Identify which cell holds the provided text, then report its [x, y] central coordinate. 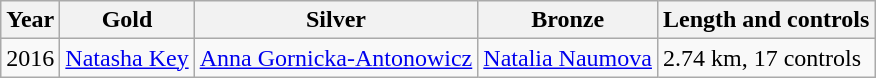
Bronze [568, 20]
Year [30, 20]
2016 [30, 58]
2.74 km, 17 controls [766, 58]
Silver [336, 20]
Gold [127, 20]
Length and controls [766, 20]
Anna Gornicka-Antonowicz [336, 58]
Natalia Naumova [568, 58]
Natasha Key [127, 58]
